Return (X, Y) of the center of cell containing provided text 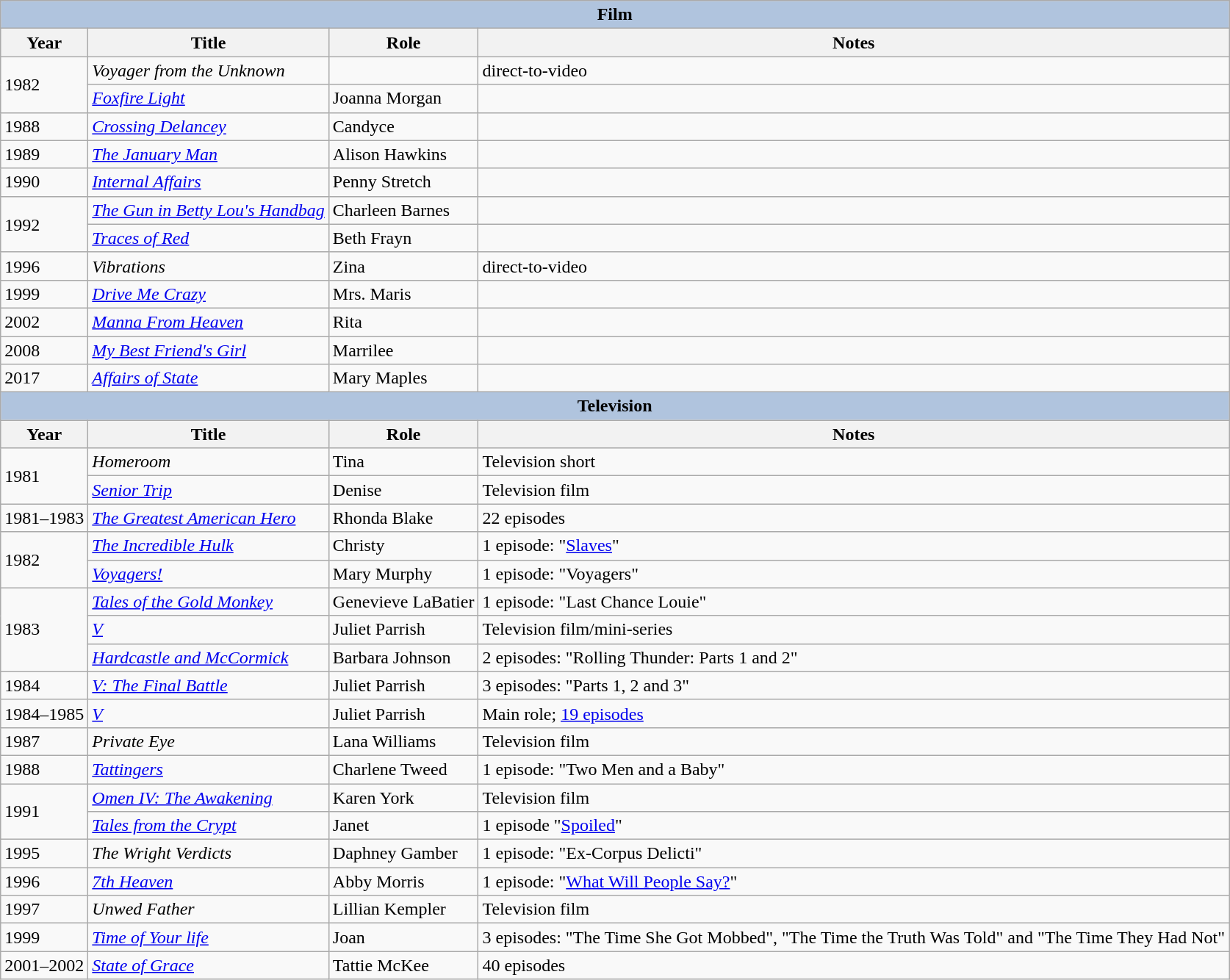
1984–1985 (44, 713)
State of Grace (209, 965)
1 episode: "What Will People Say?" (854, 882)
1 episode "Spoiled" (854, 826)
Tales of the Gold Monkey (209, 602)
3 episodes: "Parts 1, 2 and 3" (854, 685)
The Greatest American Hero (209, 518)
2 episodes: "Rolling Thunder: Parts 1 and 2" (854, 657)
Television short (854, 462)
1987 (44, 741)
1991 (44, 811)
1 episode: "Last Chance Louie" (854, 602)
1981 (44, 476)
Vibrations (209, 266)
Drive Me Crazy (209, 294)
Joanna Morgan (403, 98)
Alison Hawkins (403, 154)
The Incredible Hulk (209, 546)
Charlene Tweed (403, 769)
Television film/mini-series (854, 630)
1992 (44, 224)
Hardcastle and McCormick (209, 657)
Foxfire Light (209, 98)
Marrilee (403, 350)
3 episodes: "The Time She Got Mobbed", "The Time the Truth Was Told" and "The Time They Had Not" (854, 937)
1981–1983 (44, 518)
Tattingers (209, 769)
Janet (403, 826)
Mary Maples (403, 378)
1989 (44, 154)
Time of Your life (209, 937)
Abby Morris (403, 882)
Rita (403, 322)
Tales from the Crypt (209, 826)
Senior Trip (209, 490)
Lana Williams (403, 741)
1 episode: "Voyagers" (854, 574)
Genevieve LaBatier (403, 602)
The Gun in Betty Lou's Handbag (209, 210)
Main role; 19 episodes (854, 713)
The January Man (209, 154)
Daphney Gamber (403, 854)
V: The Final Battle (209, 685)
Penny Stretch (403, 182)
Manna From Heaven (209, 322)
Voyager from the Unknown (209, 71)
Omen IV: The Awakening (209, 797)
Internal Affairs (209, 182)
Homeroom (209, 462)
Unwed Father (209, 909)
Denise (403, 490)
Candyce (403, 126)
Charleen Barnes (403, 210)
The Wright Verdicts (209, 854)
1990 (44, 182)
1983 (44, 630)
Rhonda Blake (403, 518)
1 episode: "Two Men and a Baby" (854, 769)
1995 (44, 854)
Beth Frayn (403, 238)
Traces of Red (209, 238)
Christy (403, 546)
40 episodes (854, 965)
1997 (44, 909)
Karen York (403, 797)
Mrs. Maris (403, 294)
Mary Murphy (403, 574)
22 episodes (854, 518)
2001–2002 (44, 965)
Joan (403, 937)
Affairs of State (209, 378)
7th Heaven (209, 882)
Tina (403, 462)
1 episode: "Ex-Corpus Delicti" (854, 854)
My Best Friend's Girl (209, 350)
2002 (44, 322)
Zina (403, 266)
Barbara Johnson (403, 657)
Voyagers! (209, 574)
1 episode: "Slaves" (854, 546)
Tattie McKee (403, 965)
Film (615, 15)
2017 (44, 378)
Crossing Delancey (209, 126)
Private Eye (209, 741)
1984 (44, 685)
2008 (44, 350)
Television (615, 406)
Lillian Kempler (403, 909)
